For the text-containing cell, return its midpoint in (x, y) coordinate format. 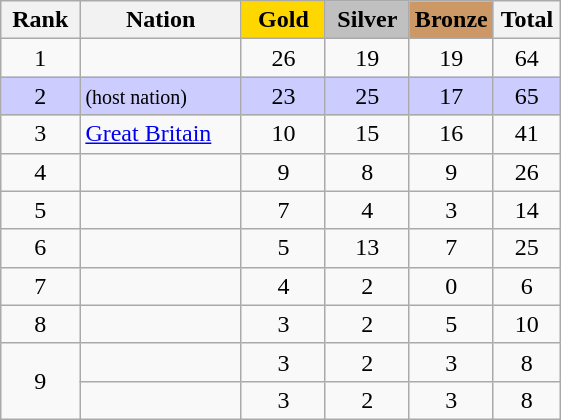
Nation (161, 20)
Rank (40, 20)
Great Britain (161, 134)
Gold (283, 20)
(host nation) (161, 96)
64 (526, 58)
0 (451, 286)
23 (283, 96)
17 (451, 96)
16 (451, 134)
14 (526, 210)
13 (367, 248)
Bronze (451, 20)
Silver (367, 20)
1 (40, 58)
65 (526, 96)
41 (526, 134)
15 (367, 134)
Total (526, 20)
